From the cell containing the given text, extract its center point as [x, y] coordinate. 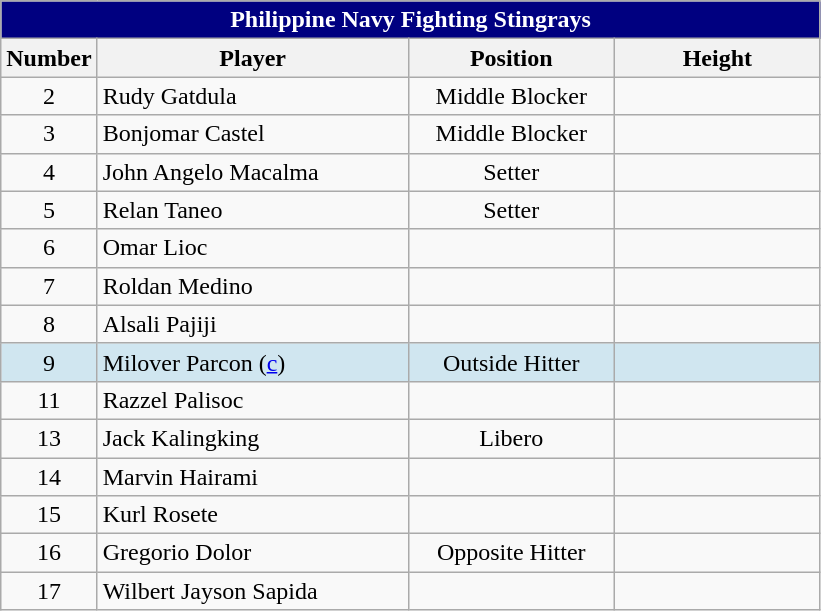
Kurl Rosete [252, 515]
Height [717, 58]
Gregorio Dolor [252, 553]
9 [49, 362]
7 [49, 286]
5 [49, 210]
16 [49, 553]
17 [49, 591]
Philippine Navy Fighting Stingrays [411, 20]
Roldan Medino [252, 286]
Jack Kalingking [252, 438]
14 [49, 477]
15 [49, 515]
6 [49, 248]
Relan Taneo [252, 210]
Outside Hitter [511, 362]
John Angelo Macalma [252, 172]
4 [49, 172]
Wilbert Jayson Sapida [252, 591]
Razzel Palisoc [252, 400]
13 [49, 438]
Opposite Hitter [511, 553]
Bonjomar Castel [252, 134]
2 [49, 96]
8 [49, 324]
Rudy Gatdula [252, 96]
Number [49, 58]
Alsali Pajiji [252, 324]
Position [511, 58]
11 [49, 400]
Milover Parcon (c) [252, 362]
Marvin Hairami [252, 477]
Player [252, 58]
3 [49, 134]
Libero [511, 438]
Omar Lioc [252, 248]
